Detect which cell encompasses the target text, then output its [x, y] center coordinate. 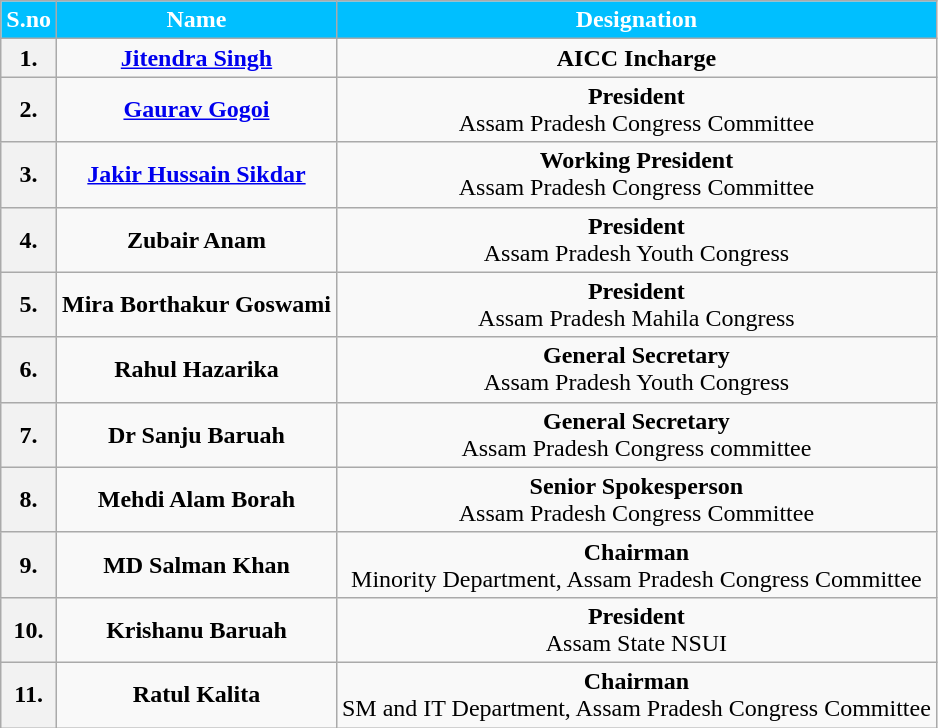
Mira Borthakur Goswami [197, 304]
4. [29, 240]
General SecretaryAssam Pradesh Congress committee [636, 434]
Name [197, 20]
PresidentAssam State NSUI [636, 630]
President Assam Pradesh Youth Congress [636, 240]
ChairmanMinority Department, Assam Pradesh Congress Committee [636, 564]
Jakir Hussain Sikdar [197, 174]
Rahul Hazarika [197, 370]
6. [29, 370]
9. [29, 564]
PresidentAssam Pradesh Congress Committee [636, 110]
7. [29, 434]
Senior Spokesperson Assam Pradesh Congress Committee [636, 500]
S.no [29, 20]
1. [29, 58]
Working PresidentAssam Pradesh Congress Committee [636, 174]
Krishanu Baruah [197, 630]
3. [29, 174]
5. [29, 304]
General SecretaryAssam Pradesh Youth Congress [636, 370]
MD Salman Khan [197, 564]
8. [29, 500]
Designation [636, 20]
11. [29, 694]
10. [29, 630]
Ratul Kalita [197, 694]
Zubair Anam [197, 240]
Dr Sanju Baruah [197, 434]
2. [29, 110]
AICC Incharge [636, 58]
ChairmanSM and IT Department, Assam Pradesh Congress Committee [636, 694]
Gaurav Gogoi [197, 110]
Jitendra Singh [197, 58]
President Assam Pradesh Mahila Congress [636, 304]
Mehdi Alam Borah [197, 500]
